Find where the given text appears and provide that cell's center as [X, Y] coordinate. 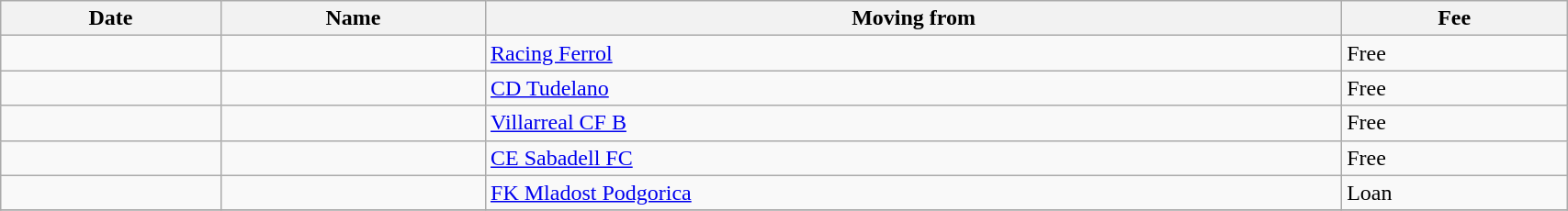
Name [353, 18]
FK Mladost Podgorica [914, 193]
CE Sabadell FC [914, 158]
Fee [1455, 18]
Racing Ferrol [914, 53]
Loan [1455, 193]
Date [111, 18]
Moving from [914, 18]
Villarreal CF B [914, 123]
CD Tudelano [914, 88]
